Return the (X, Y) coordinate for the center point of the cell that contains the specified text.  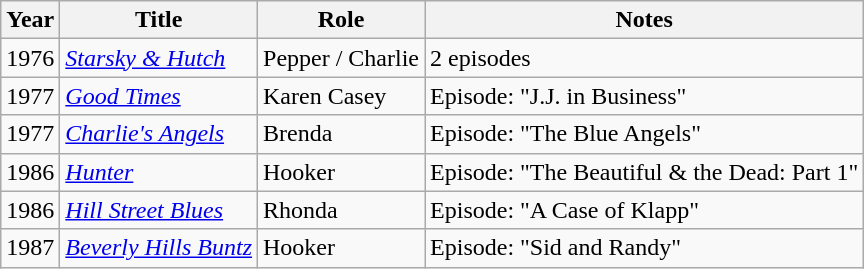
2 episodes (644, 58)
Good Times (159, 96)
Year (30, 20)
Role (342, 20)
1987 (30, 248)
Karen Casey (342, 96)
Beverly Hills Buntz (159, 248)
Episode: "The Beautiful & the Dead: Part 1" (644, 172)
Episode: "The Blue Angels" (644, 134)
Episode: "Sid and Randy" (644, 248)
Hunter (159, 172)
Episode: "J.J. in Business" (644, 96)
Episode: "A Case of Klapp" (644, 210)
Charlie's Angels (159, 134)
Rhonda (342, 210)
Brenda (342, 134)
Pepper / Charlie (342, 58)
Starsky & Hutch (159, 58)
1976 (30, 58)
Hill Street Blues (159, 210)
Notes (644, 20)
Title (159, 20)
